Determine the (x, y) coordinate at the center of the cell enclosing the given text.  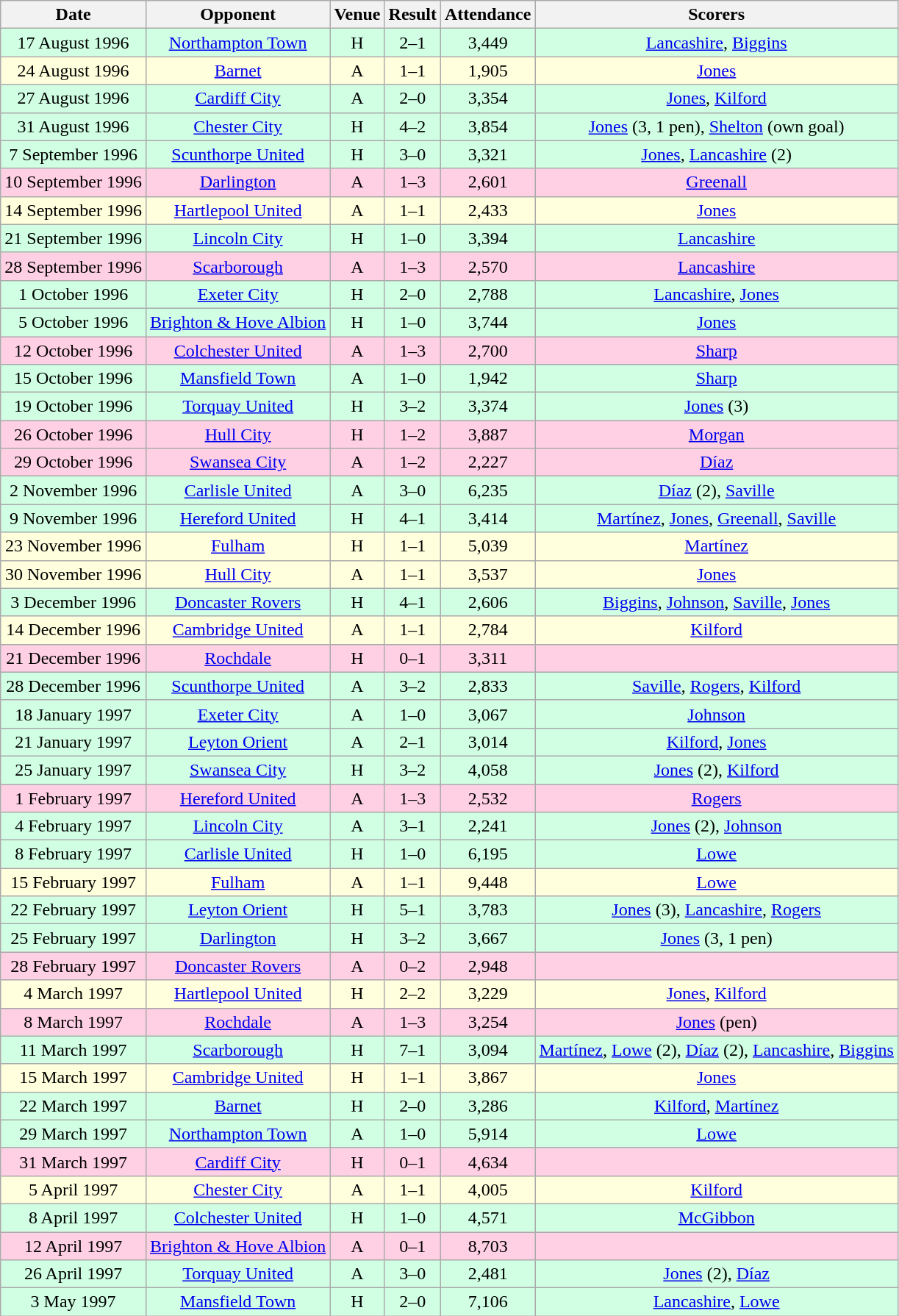
3,887 (487, 435)
2,833 (487, 686)
3,374 (487, 407)
Jones, Lancashire (2) (717, 154)
2,241 (487, 826)
3–1 (412, 826)
3,014 (487, 742)
27 August 1996 (74, 99)
3,286 (487, 1106)
Jones (2), Johnson (717, 826)
4–2 (412, 126)
Díaz (2), Saville (717, 490)
2,433 (487, 210)
3,094 (487, 1050)
Saville, Rogers, Kilford (717, 686)
2,606 (487, 602)
3,229 (487, 994)
11 March 1997 (74, 1050)
2,601 (487, 182)
Greenall (717, 182)
McGibbon (717, 1217)
21 December 1996 (74, 658)
Jones (2), Kilford (717, 770)
Martínez (717, 546)
9 November 1996 (74, 518)
Jones (3, 1 pen), Shelton (own goal) (717, 126)
10 September 1996 (74, 182)
3,311 (487, 658)
4,571 (487, 1217)
31 March 1997 (74, 1162)
2,948 (487, 966)
19 October 1996 (74, 407)
Scorers (717, 15)
4,634 (487, 1162)
0–2 (412, 966)
21 September 1996 (74, 238)
3 May 1997 (74, 1302)
Morgan (717, 435)
3,394 (487, 238)
4 February 1997 (74, 826)
5–1 (412, 910)
1,905 (487, 71)
22 February 1997 (74, 910)
Jones (3, 1 pen) (717, 938)
26 October 1996 (74, 435)
2,788 (487, 294)
23 November 1996 (74, 546)
Rogers (717, 798)
Opponent (237, 15)
25 January 1997 (74, 770)
4,005 (487, 1190)
3,254 (487, 1022)
18 January 1997 (74, 714)
4 March 1997 (74, 994)
3,067 (487, 714)
Result (412, 15)
Jones (3), Lancashire, Rogers (717, 910)
31 August 1996 (74, 126)
29 March 1997 (74, 1134)
3,744 (487, 322)
12 October 1996 (74, 351)
Martínez, Jones, Greenall, Saville (717, 518)
Martínez, Lowe (2), Díaz (2), Lancashire, Biggins (717, 1050)
6,235 (487, 490)
3,667 (487, 938)
Jones (3) (717, 407)
8 March 1997 (74, 1022)
4,058 (487, 770)
3,867 (487, 1078)
2,227 (487, 462)
9,448 (487, 882)
Jones (2), Díaz (717, 1274)
2,700 (487, 351)
3,449 (487, 43)
Kilford, Jones (717, 742)
5 October 1996 (74, 322)
Date (74, 15)
Biggins, Johnson, Saville, Jones (717, 602)
15 February 1997 (74, 882)
1,942 (487, 379)
Lancashire, Jones (717, 294)
2,532 (487, 798)
12 April 1997 (74, 1246)
Johnson (717, 714)
26 April 1997 (74, 1274)
3 December 1996 (74, 602)
Lancashire, Biggins (717, 43)
29 October 1996 (74, 462)
3,783 (487, 910)
24 August 1996 (74, 71)
8 February 1997 (74, 854)
28 September 1996 (74, 266)
2–2 (412, 994)
5 April 1997 (74, 1190)
3,854 (487, 126)
Venue (357, 15)
8,703 (487, 1246)
2,570 (487, 266)
8 April 1997 (74, 1217)
1 October 1996 (74, 294)
3,321 (487, 154)
2,784 (487, 630)
7–1 (412, 1050)
2 November 1996 (74, 490)
3,414 (487, 518)
14 September 1996 (74, 210)
7 September 1996 (74, 154)
22 March 1997 (74, 1106)
3,354 (487, 99)
7,106 (487, 1302)
1 February 1997 (74, 798)
3,537 (487, 574)
5,914 (487, 1134)
15 March 1997 (74, 1078)
6,195 (487, 854)
17 August 1996 (74, 43)
2,481 (487, 1274)
Díaz (717, 462)
15 October 1996 (74, 379)
30 November 1996 (74, 574)
Attendance (487, 15)
Kilford, Martínez (717, 1106)
28 December 1996 (74, 686)
21 January 1997 (74, 742)
25 February 1997 (74, 938)
28 February 1997 (74, 966)
Lancashire, Lowe (717, 1302)
14 December 1996 (74, 630)
5,039 (487, 546)
Jones (pen) (717, 1022)
